From the cell containing the given text, extract its center point as [X, Y] coordinate. 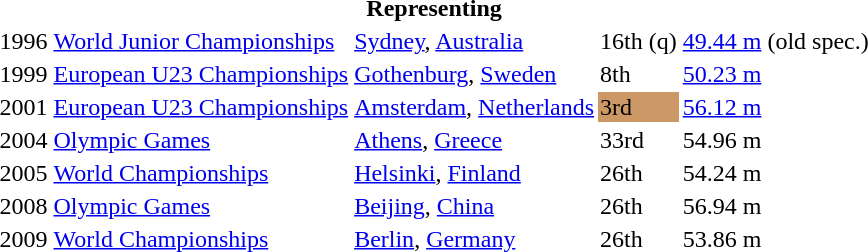
Beijing, China [474, 206]
Athens, Greece [474, 140]
Helsinki, Finland [474, 173]
3rd [639, 107]
Gothenburg, Sweden [474, 74]
Amsterdam, Netherlands [474, 107]
16th (q) [639, 41]
World Junior Championships [201, 41]
World Championships [201, 173]
8th [639, 74]
Sydney, Australia [474, 41]
33rd [639, 140]
